Provide the (X, Y) coordinate of the cell's center where the given text is located.  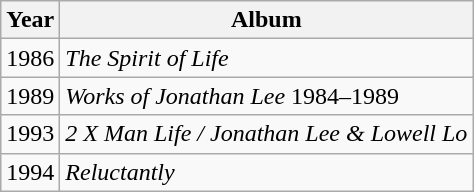
Album (266, 20)
The Spirit of Life (266, 58)
1986 (30, 58)
1989 (30, 96)
Reluctantly (266, 172)
1993 (30, 134)
2 X Man Life / Jonathan Lee & Lowell Lo (266, 134)
Year (30, 20)
Works of Jonathan Lee 1984–1989 (266, 96)
1994 (30, 172)
